Return the (x, y) coordinate for the center point of the cell that contains the specified text.  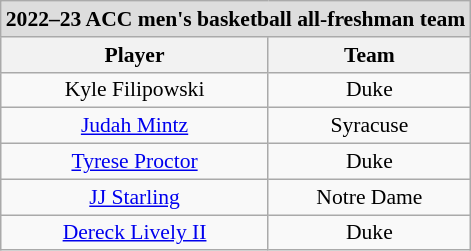
Syracuse (369, 126)
Notre Dame (369, 197)
Kyle Filipowski (135, 90)
JJ Starling (135, 197)
2022–23 ACC men's basketball all-freshman team (236, 19)
Team (369, 55)
Judah Mintz (135, 126)
Tyrese Proctor (135, 162)
Player (135, 55)
Dereck Lively II (135, 233)
